From the cell containing the given text, extract its center point as [x, y] coordinate. 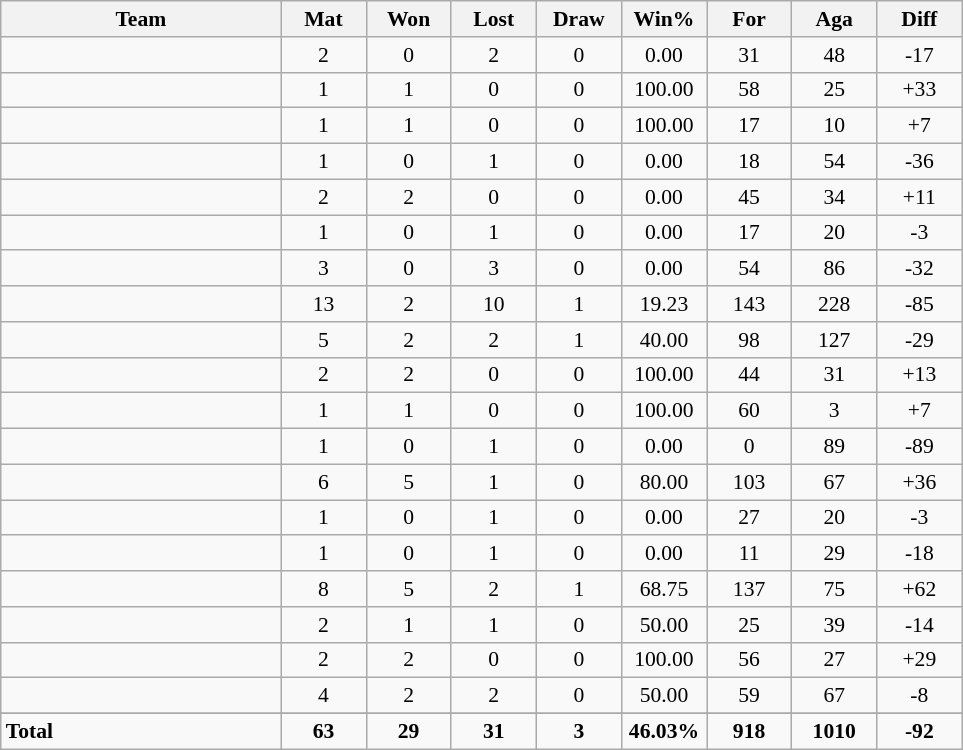
75 [834, 589]
For [748, 19]
-85 [920, 304]
46.03% [664, 732]
6 [324, 482]
40.00 [664, 340]
45 [748, 197]
Total [141, 732]
Diff [920, 19]
+29 [920, 660]
Aga [834, 19]
39 [834, 625]
1010 [834, 732]
86 [834, 269]
+62 [920, 589]
8 [324, 589]
80.00 [664, 482]
+36 [920, 482]
-8 [920, 696]
44 [748, 375]
-17 [920, 55]
Won [408, 19]
68.75 [664, 589]
-32 [920, 269]
137 [748, 589]
18 [748, 162]
143 [748, 304]
Lost [494, 19]
Mat [324, 19]
98 [748, 340]
-14 [920, 625]
60 [748, 411]
63 [324, 732]
228 [834, 304]
34 [834, 197]
Team [141, 19]
-29 [920, 340]
+13 [920, 375]
13 [324, 304]
56 [748, 660]
Win% [664, 19]
89 [834, 447]
58 [748, 90]
+11 [920, 197]
+33 [920, 90]
19.23 [664, 304]
918 [748, 732]
-18 [920, 554]
103 [748, 482]
59 [748, 696]
11 [748, 554]
127 [834, 340]
-89 [920, 447]
48 [834, 55]
4 [324, 696]
-36 [920, 162]
-92 [920, 732]
Draw [578, 19]
